Pinpoint the cell where the given text exists, returning its [X, Y] midpoint coordinate. 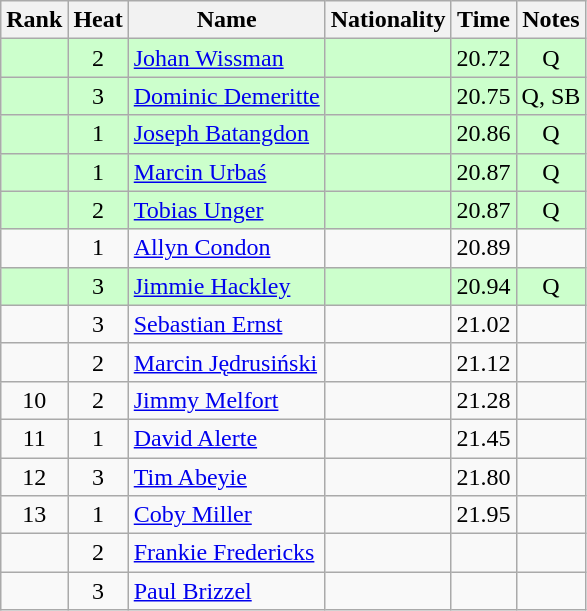
10 [34, 400]
21.45 [484, 438]
Dominic Demeritte [226, 96]
20.89 [484, 248]
Nationality [388, 20]
Tim Abeyie [226, 477]
Notes [551, 20]
Rank [34, 20]
20.75 [484, 96]
21.02 [484, 324]
Jimmie Hackley [226, 286]
Q, SB [551, 96]
Johan Wissman [226, 58]
Sebastian Ernst [226, 324]
Coby Miller [226, 515]
12 [34, 477]
Paul Brizzel [226, 591]
13 [34, 515]
21.95 [484, 515]
Marcin Jędrusiński [226, 362]
Allyn Condon [226, 248]
20.86 [484, 134]
Time [484, 20]
21.80 [484, 477]
Joseph Batangdon [226, 134]
Marcin Urbaś [226, 172]
Frankie Fredericks [226, 553]
20.72 [484, 58]
Tobias Unger [226, 210]
21.28 [484, 400]
Heat [98, 20]
11 [34, 438]
Jimmy Melfort [226, 400]
21.12 [484, 362]
David Alerte [226, 438]
20.94 [484, 286]
Name [226, 20]
